Identify which cell holds the provided text, then report its (x, y) central coordinate. 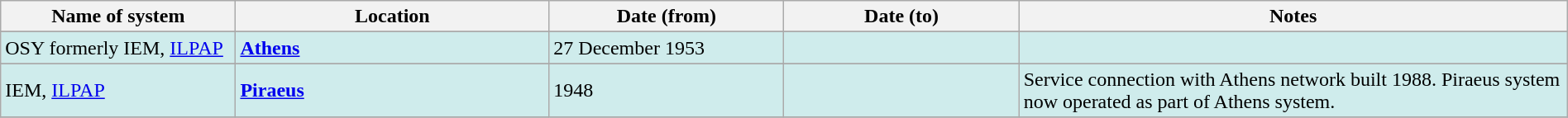
Location (392, 17)
Notes (1293, 17)
Service connection with Athens network built 1988. Piraeus system now operated as part of Athens system. (1293, 91)
Date (to) (901, 17)
OSY formerly IEM, ILPAP (118, 48)
27 December 1953 (667, 48)
Name of system (118, 17)
Athens (392, 48)
IEM, ILPAP (118, 91)
1948 (667, 91)
Date (from) (667, 17)
Piraeus (392, 91)
